Pinpoint the cell where the given text exists, returning its (X, Y) midpoint coordinate. 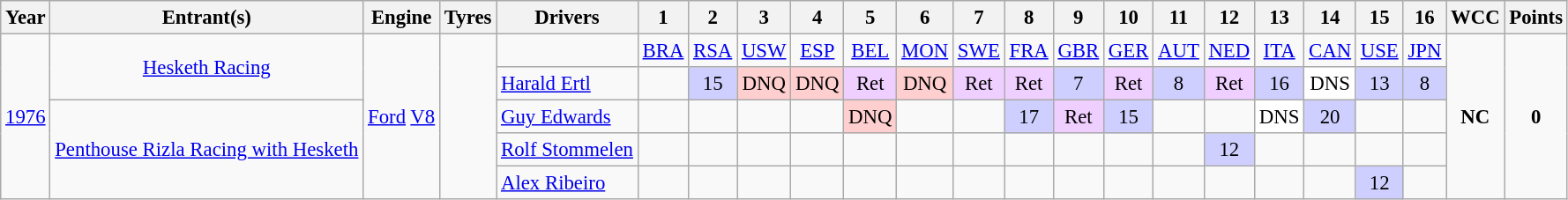
CAN (1330, 51)
Harald Ertl (568, 84)
USW (764, 51)
Hesketh Racing (206, 67)
ITA (1280, 51)
BRA (663, 51)
GER (1129, 51)
Penthouse Rizla Racing with Hesketh (206, 150)
MON (925, 51)
NED (1229, 51)
ESP (818, 51)
RSA (713, 51)
17 (1028, 117)
Alex Ribeiro (568, 183)
WCC (1475, 18)
5 (870, 18)
NC (1475, 117)
Engine (402, 18)
20 (1330, 117)
Rolf Stommelen (568, 150)
SWE (979, 51)
BEL (870, 51)
Entrant(s) (206, 18)
JPN (1425, 51)
14 (1330, 18)
GBR (1078, 51)
0 (1536, 117)
Ford V8 (402, 117)
AUT (1178, 51)
Year (26, 18)
FRA (1028, 51)
USE (1379, 51)
3 (764, 18)
2 (713, 18)
Guy Edwards (568, 117)
Tyres (467, 18)
4 (818, 18)
6 (925, 18)
Drivers (568, 18)
1976 (26, 117)
9 (1078, 18)
1 (663, 18)
10 (1129, 18)
11 (1178, 18)
Points (1536, 18)
